Return (x, y) of the center of cell containing provided text 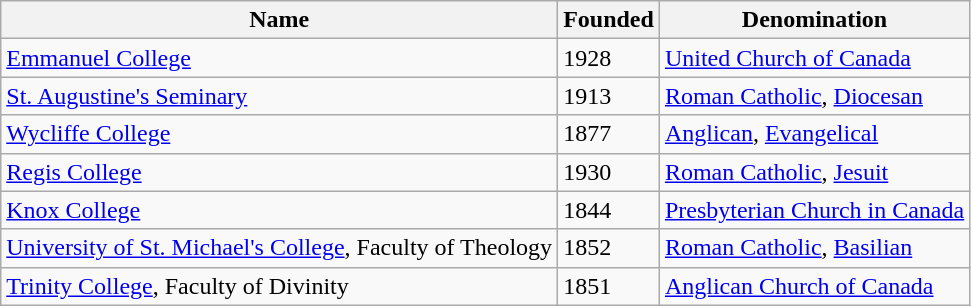
St. Augustine's Seminary (280, 96)
Roman Catholic, Jesuit (814, 172)
Knox College (280, 210)
Roman Catholic, Basilian (814, 248)
Anglican Church of Canada (814, 286)
1852 (609, 248)
1877 (609, 134)
Denomination (814, 20)
Roman Catholic, Diocesan (814, 96)
Trinity College, Faculty of Divinity (280, 286)
Anglican, Evangelical (814, 134)
Founded (609, 20)
1913 (609, 96)
1928 (609, 58)
1851 (609, 286)
United Church of Canada (814, 58)
Name (280, 20)
Wycliffe College (280, 134)
Regis College (280, 172)
Emmanuel College (280, 58)
University of St. Michael's College, Faculty of Theology (280, 248)
1930 (609, 172)
Presbyterian Church in Canada (814, 210)
1844 (609, 210)
